Return the [x, y] coordinate for the center point of the cell that contains the specified text.  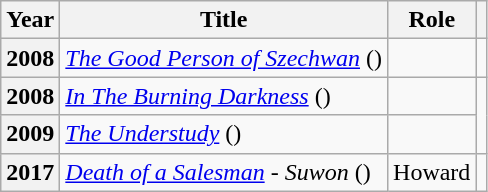
Role [432, 20]
The Good Person of Szechwan () [224, 58]
Death of a Salesman - Suwon () [224, 172]
The Understudy () [224, 134]
2009 [30, 134]
Year [30, 20]
Howard [432, 172]
2017 [30, 172]
Title [224, 20]
In The Burning Darkness () [224, 96]
